Identify which cell holds the provided text, then report its [x, y] central coordinate. 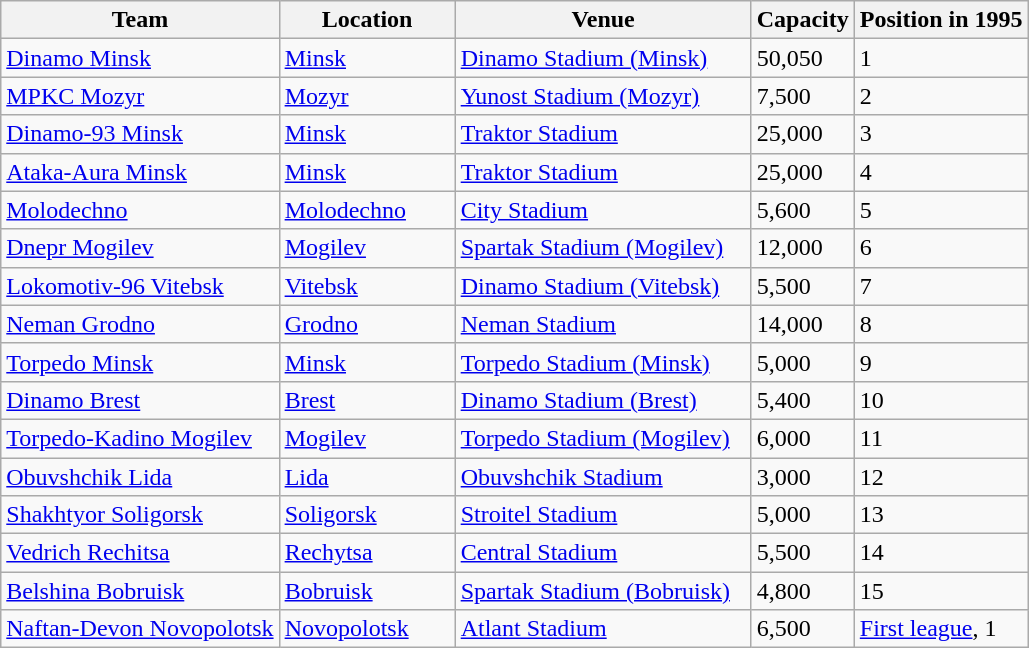
5,400 [802, 400]
Neman Grodno [140, 324]
Central Stadium [603, 553]
Grodno [367, 324]
Brest [367, 400]
50,050 [802, 58]
Novopolotsk [367, 629]
Obuvshchik Stadium [603, 477]
2 [941, 96]
Location [367, 20]
Spartak Stadium (Bobruisk) [603, 591]
Spartak Stadium (Mogilev) [603, 248]
Shakhtyor Soligorsk [140, 515]
14 [941, 553]
Team [140, 20]
Torpedo Stadium (Mogilev) [603, 438]
5 [941, 210]
Dinamo Brest [140, 400]
6 [941, 248]
13 [941, 515]
Neman Stadium [603, 324]
Obuvshchik Lida [140, 477]
Dinamo Stadium (Vitebsk) [603, 286]
City Stadium [603, 210]
Bobruisk [367, 591]
Atlant Stadium [603, 629]
Capacity [802, 20]
15 [941, 591]
Stroitel Stadium [603, 515]
Torpedo-Kadino Mogilev [140, 438]
3 [941, 134]
11 [941, 438]
MPKC Mozyr [140, 96]
Dinamo Stadium (Brest) [603, 400]
1 [941, 58]
Vitebsk [367, 286]
6,500 [802, 629]
14,000 [802, 324]
Dinamo-93 Minsk [140, 134]
10 [941, 400]
7,500 [802, 96]
Yunost Stadium (Mozyr) [603, 96]
Lida [367, 477]
First league, 1 [941, 629]
Lokomotiv-96 Vitebsk [140, 286]
Dinamo Stadium (Minsk) [603, 58]
4,800 [802, 591]
Torpedo Stadium (Minsk) [603, 362]
Mozyr [367, 96]
Soligorsk [367, 515]
Vedrich Rechitsa [140, 553]
3,000 [802, 477]
9 [941, 362]
12,000 [802, 248]
Dinamo Minsk [140, 58]
5,600 [802, 210]
Position in 1995 [941, 20]
Belshina Bobruisk [140, 591]
Torpedo Minsk [140, 362]
12 [941, 477]
8 [941, 324]
Rechytsa [367, 553]
Ataka-Aura Minsk [140, 172]
Venue [603, 20]
Dnepr Mogilev [140, 248]
7 [941, 286]
Naftan-Devon Novopolotsk [140, 629]
6,000 [802, 438]
4 [941, 172]
